Pinpoint the cell where the given text exists, returning its [x, y] midpoint coordinate. 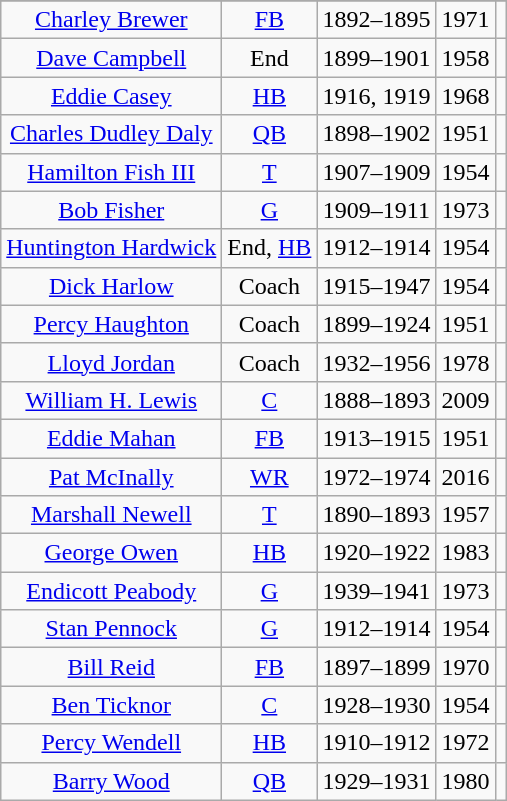
Lloyd Jordan [112, 362]
Charley Brewer [112, 20]
Eddie Casey [112, 96]
1897–1899 [376, 667]
End [270, 58]
Marshall Newell [112, 515]
1910–1912 [376, 743]
End, HB [270, 248]
1907–1909 [376, 172]
Dick Harlow [112, 286]
1899–1924 [376, 324]
Percy Haughton [112, 324]
1899–1901 [376, 58]
George Owen [112, 553]
1932–1956 [376, 362]
1928–1930 [376, 705]
Pat McInally [112, 477]
1888–1893 [376, 400]
1890–1893 [376, 515]
Huntington Hardwick [112, 248]
1980 [466, 781]
Hamilton Fish III [112, 172]
1929–1931 [376, 781]
1898–1902 [376, 134]
1978 [466, 362]
Barry Wood [112, 781]
1983 [466, 553]
Ben Ticknor [112, 705]
1920–1922 [376, 553]
Eddie Mahan [112, 438]
William H. Lewis [112, 400]
1913–1915 [376, 438]
1972–1974 [376, 477]
WR [270, 477]
1916, 1919 [376, 96]
Percy Wendell [112, 743]
Bob Fisher [112, 210]
1957 [466, 515]
1892–1895 [376, 20]
Endicott Peabody [112, 591]
1968 [466, 96]
Stan Pennock [112, 629]
1971 [466, 20]
1939–1941 [376, 591]
1909–1911 [376, 210]
2009 [466, 400]
1972 [466, 743]
1915–1947 [376, 286]
Bill Reid [112, 667]
1958 [466, 58]
Dave Campbell [112, 58]
2016 [466, 477]
1970 [466, 667]
Charles Dudley Daly [112, 134]
